Search for the cell housing the specified text and yield its [x, y] center coordinate. 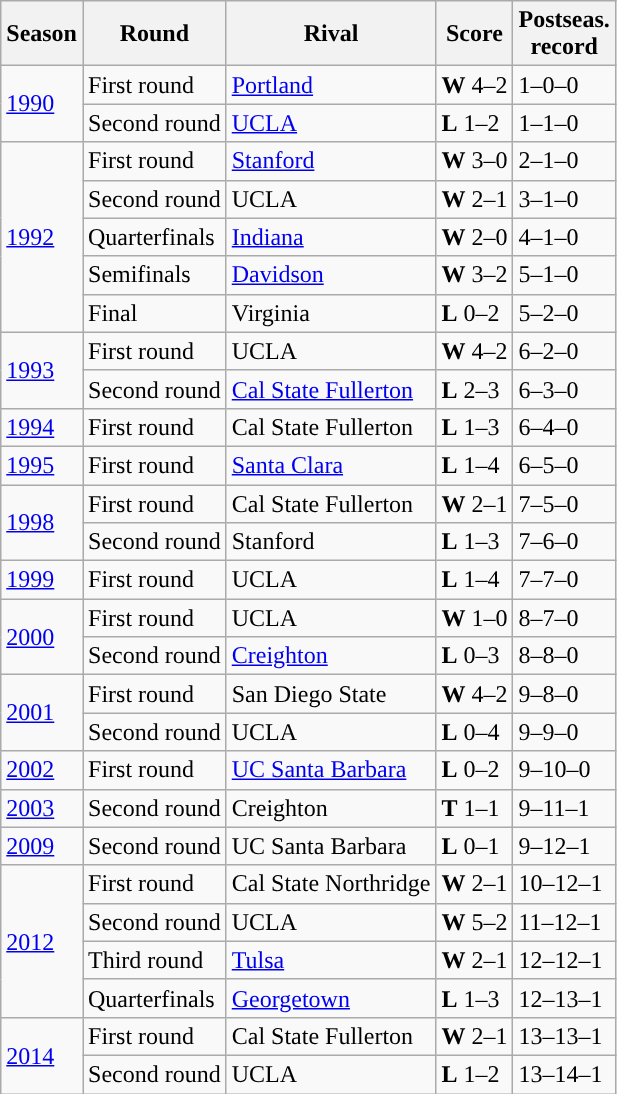
12–13–1 [564, 998]
Rival [331, 34]
1990 [42, 104]
L 0–4 [474, 732]
13–14–1 [564, 1074]
W 1–0 [474, 618]
W 5–2 [474, 922]
7–7–0 [564, 580]
Season [42, 34]
9–10–0 [564, 770]
12–12–1 [564, 960]
5–2–0 [564, 313]
Postseas.record [564, 34]
6–4–0 [564, 427]
L 0–3 [474, 656]
Score [474, 34]
6–2–0 [564, 351]
Final [154, 313]
Round [154, 34]
9–12–1 [564, 846]
Santa Clara [331, 465]
2000 [42, 637]
4–1–0 [564, 237]
9–9–0 [564, 732]
L 2–3 [474, 389]
2014 [42, 1055]
Portland [331, 85]
Tulsa [331, 960]
1–1–0 [564, 123]
7–5–0 [564, 503]
1999 [42, 580]
Davidson [331, 275]
Virginia [331, 313]
Georgetown [331, 998]
1993 [42, 370]
7–6–0 [564, 542]
T 1–1 [474, 808]
9–11–1 [564, 808]
8–7–0 [564, 618]
1992 [42, 237]
11–12–1 [564, 922]
6–5–0 [564, 465]
9–8–0 [564, 694]
W 2–0 [474, 237]
W 3–0 [474, 161]
Third round [154, 960]
1998 [42, 522]
6–3–0 [564, 389]
Indiana [331, 237]
L 0–1 [474, 846]
1995 [42, 465]
2001 [42, 713]
8–8–0 [564, 656]
2–1–0 [564, 161]
2003 [42, 808]
2012 [42, 941]
3–1–0 [564, 199]
1994 [42, 427]
W 3–2 [474, 275]
Cal State Northridge [331, 884]
Semifinals [154, 275]
13–13–1 [564, 1036]
10–12–1 [564, 884]
2009 [42, 846]
1–0–0 [564, 85]
San Diego State [331, 694]
2002 [42, 770]
5–1–0 [564, 275]
